Pinpoint the cell where the given text exists, returning its (X, Y) midpoint coordinate. 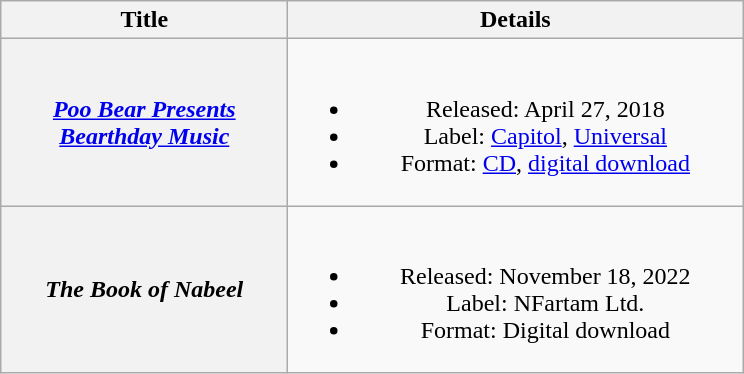
Poo Bear Presents Bearthday Music (144, 122)
Details (516, 20)
The Book of Nabeel (144, 290)
Released: April 27, 2018Label: Capitol, UniversalFormat: CD, digital download (516, 122)
Title (144, 20)
Released: November 18, 2022Label: NFartam Ltd.Format: Digital download (516, 290)
